For the text-containing cell, return its midpoint in [X, Y] coordinate format. 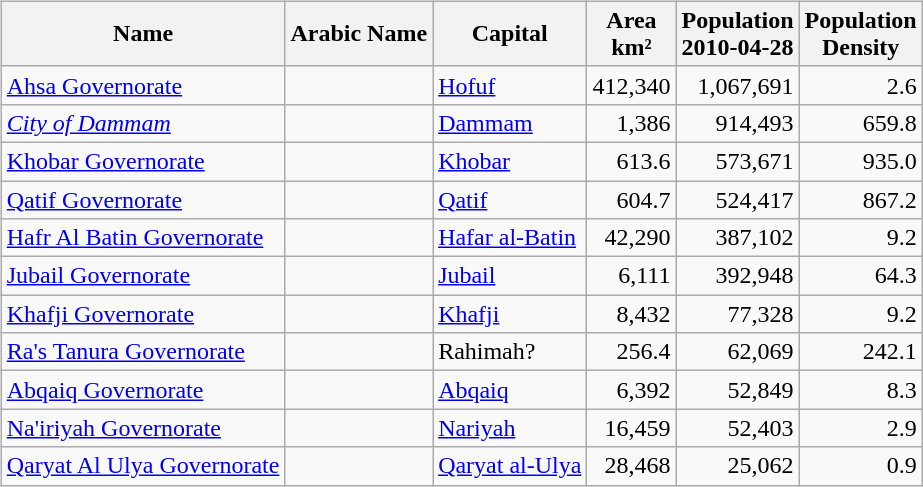
52,849 [738, 390]
Khobar [510, 161]
914,493 [738, 123]
387,102 [738, 238]
935.0 [860, 161]
Rahimah? [510, 352]
2.6 [860, 85]
242.1 [860, 352]
0.9 [860, 466]
867.2 [860, 199]
Hofuf [510, 85]
604.7 [632, 199]
PopulationDensity [860, 34]
Dammam [510, 123]
28,468 [632, 466]
Nariyah [510, 428]
8.3 [860, 390]
Jubail Governorate [143, 276]
256.4 [632, 352]
25,062 [738, 466]
16,459 [632, 428]
Qaryat Al Ulya Governorate [143, 466]
Population2010-04-28 [738, 34]
Qatif [510, 199]
Hafr Al Batin Governorate [143, 238]
64.3 [860, 276]
62,069 [738, 352]
573,671 [738, 161]
City of Dammam [143, 123]
524,417 [738, 199]
6,111 [632, 276]
6,392 [632, 390]
Khafji [510, 314]
Arabic Name [359, 34]
42,290 [632, 238]
Capital [510, 34]
659.8 [860, 123]
Jubail [510, 276]
412,340 [632, 85]
Ra's Tanura Governorate [143, 352]
52,403 [738, 428]
1,067,691 [738, 85]
Qatif Governorate [143, 199]
Khafji Governorate [143, 314]
Name [143, 34]
77,328 [738, 314]
Hafar al-Batin [510, 238]
Abqaiq [510, 390]
392,948 [738, 276]
Areakm² [632, 34]
Ahsa Governorate [143, 85]
Khobar Governorate [143, 161]
613.6 [632, 161]
8,432 [632, 314]
Qaryat al-Ulya [510, 466]
Abqaiq Governorate [143, 390]
2.9 [860, 428]
Na'iriyah Governorate [143, 428]
1,386 [632, 123]
